Provide the (X, Y) coordinate of the cell's center where the given text is located.  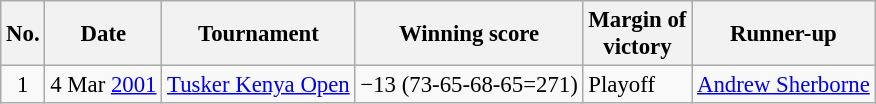
Winning score (469, 34)
−13 (73-65-68-65=271) (469, 85)
4 Mar 2001 (104, 85)
Margin ofvictory (638, 34)
1 (23, 85)
Tournament (258, 34)
Playoff (638, 85)
Runner-up (784, 34)
No. (23, 34)
Andrew Sherborne (784, 85)
Tusker Kenya Open (258, 85)
Date (104, 34)
